Return (X, Y) of the center of cell containing provided text 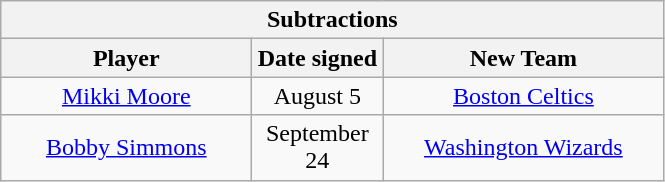
August 5 (318, 96)
Bobby Simmons (126, 148)
Mikki Moore (126, 96)
Boston Celtics (524, 96)
September 24 (318, 148)
Washington Wizards (524, 148)
Subtractions (332, 20)
Player (126, 58)
Date signed (318, 58)
New Team (524, 58)
